Detect which cell encompasses the target text, then output its [x, y] center coordinate. 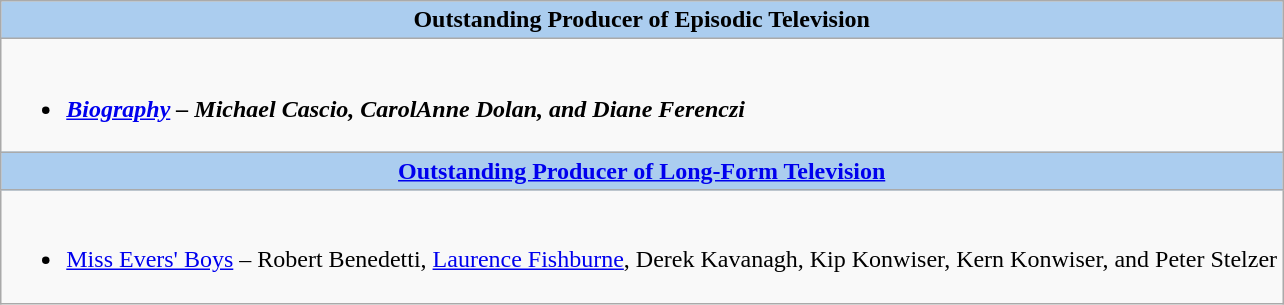
Miss Evers' Boys – Robert Benedetti, Laurence Fishburne, Derek Kavanagh, Kip Konwiser, Kern Konwiser, and Peter Stelzer [642, 246]
Biography – Michael Cascio, CarolAnne Dolan, and Diane Ferenczi [642, 96]
Outstanding Producer of Episodic Television [642, 20]
Outstanding Producer of Long-Form Television [642, 171]
